Find where the given text appears and provide that cell's center as (X, Y) coordinate. 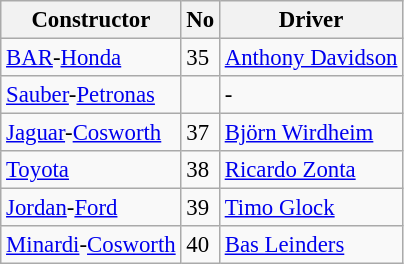
40 (200, 245)
Timo Glock (310, 208)
Jaguar-Cosworth (91, 133)
37 (200, 133)
Bas Leinders (310, 245)
Driver (310, 20)
Ricardo Zonta (310, 170)
Jordan-Ford (91, 208)
Björn Wirdheim (310, 133)
Sauber-Petronas (91, 95)
Minardi-Cosworth (91, 245)
No (200, 20)
Anthony Davidson (310, 58)
- (310, 95)
38 (200, 170)
BAR-Honda (91, 58)
Constructor (91, 20)
35 (200, 58)
39 (200, 208)
Toyota (91, 170)
